Determine the (x, y) coordinate at the center of the cell enclosing the given text.  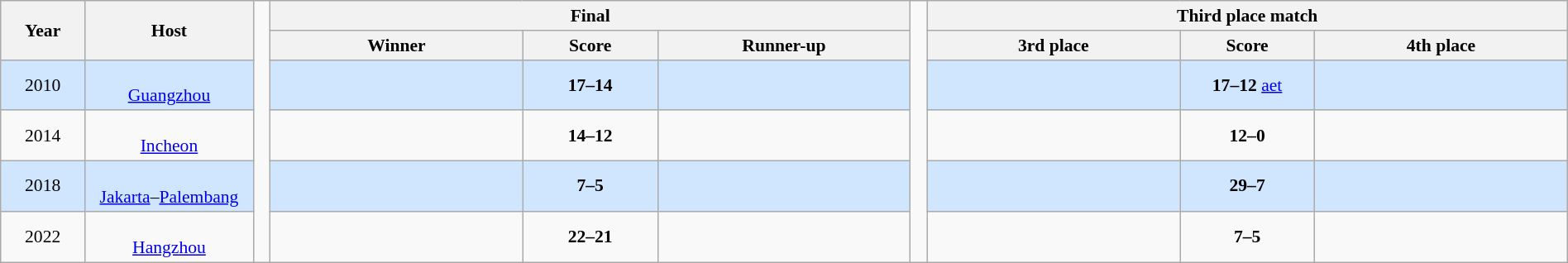
Host (170, 30)
14–12 (590, 136)
Winner (397, 45)
Guangzhou (170, 84)
2014 (43, 136)
17–12 aet (1247, 84)
22–21 (590, 237)
Hangzhou (170, 237)
2010 (43, 84)
12–0 (1247, 136)
Incheon (170, 136)
17–14 (590, 84)
2018 (43, 187)
Jakarta–Palembang (170, 187)
Final (590, 16)
4th place (1441, 45)
29–7 (1247, 187)
Year (43, 30)
Runner-up (784, 45)
Third place match (1247, 16)
2022 (43, 237)
3rd place (1054, 45)
